Pinpoint the cell where the given text exists, returning its [x, y] midpoint coordinate. 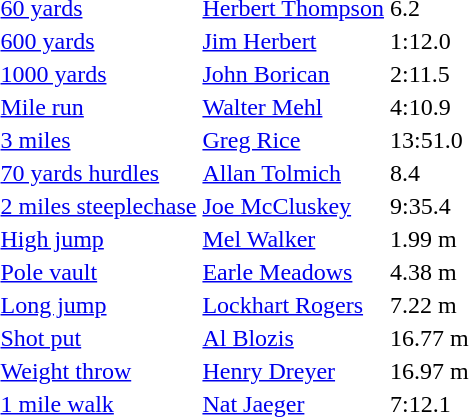
Joe McCluskey [294, 206]
Al Blozis [294, 338]
Allan Tolmich [294, 173]
Lockhart Rogers [294, 305]
Henry Dreyer [294, 371]
Mel Walker [294, 239]
Earle Meadows [294, 272]
Greg Rice [294, 140]
Jim Herbert [294, 41]
John Borican [294, 74]
Walter Mehl [294, 107]
